For the text-containing cell, return its midpoint in (x, y) coordinate format. 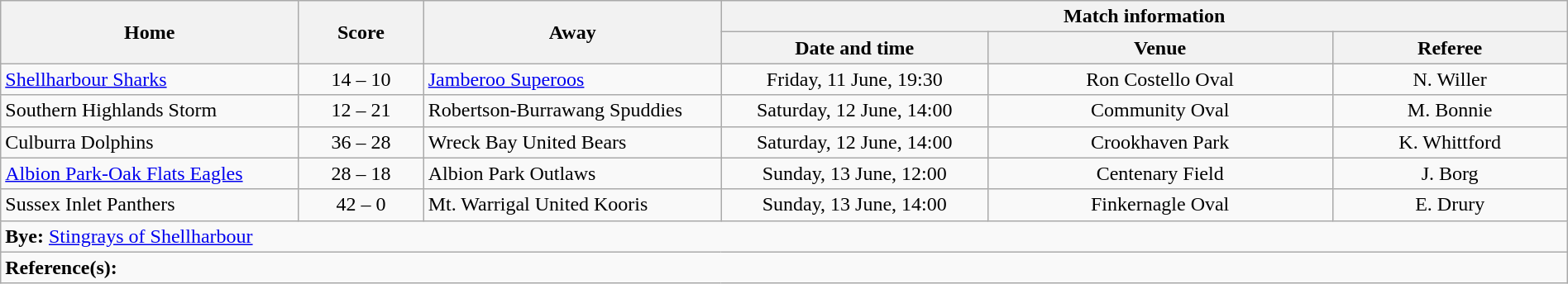
Wreck Bay United Bears (572, 142)
36 – 28 (361, 142)
Mt. Warrigal United Kooris (572, 205)
42 – 0 (361, 205)
Sunday, 13 June, 12:00 (854, 173)
Southern Highlands Storm (150, 111)
Robertson-Burrawang Spuddies (572, 111)
Bye: Stingrays of Shellharbour (784, 236)
Score (361, 32)
K. Whittford (1450, 142)
14 – 10 (361, 79)
Friday, 11 June, 19:30 (854, 79)
Shellharbour Sharks (150, 79)
28 – 18 (361, 173)
Sussex Inlet Panthers (150, 205)
M. Bonnie (1450, 111)
Ron Costello Oval (1159, 79)
Albion Park-Oak Flats Eagles (150, 173)
Centenary Field (1159, 173)
E. Drury (1450, 205)
Albion Park Outlaws (572, 173)
Reference(s): (784, 267)
Date and time (854, 48)
Jamberoo Superoos (572, 79)
Finkernagle Oval (1159, 205)
Sunday, 13 June, 14:00 (854, 205)
Match information (1145, 17)
Venue (1159, 48)
Home (150, 32)
Culburra Dolphins (150, 142)
J. Borg (1450, 173)
Referee (1450, 48)
N. Willer (1450, 79)
Away (572, 32)
12 – 21 (361, 111)
Crookhaven Park (1159, 142)
Community Oval (1159, 111)
